Provide the (X, Y) coordinate of the cell's center where the given text is located.  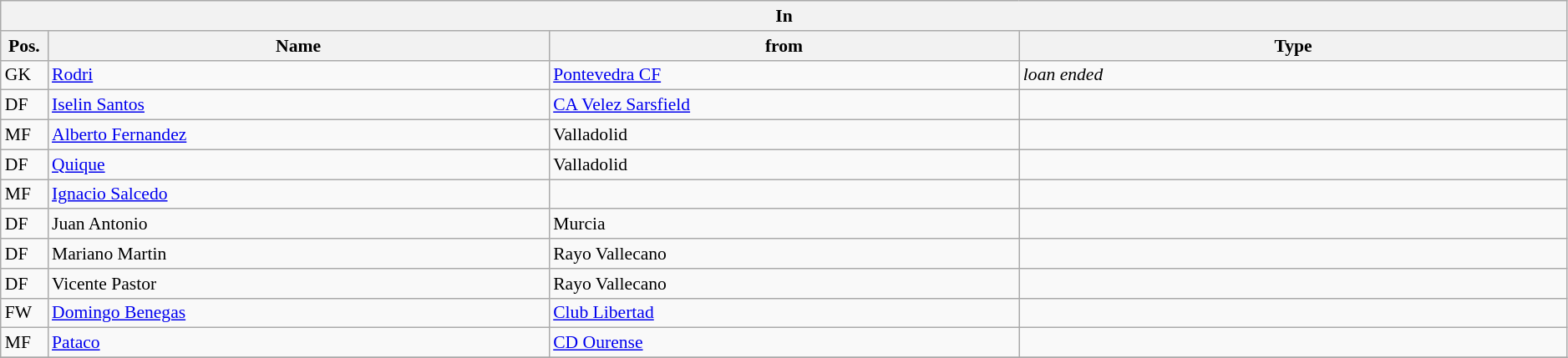
FW (24, 313)
GK (24, 75)
Ignacio Salcedo (298, 194)
Type (1293, 46)
Juan Antonio (298, 224)
Quique (298, 164)
from (784, 46)
Pataco (298, 343)
Alberto Fernandez (298, 135)
Iselin Santos (298, 105)
CD Ourense (784, 343)
loan ended (1293, 75)
CA Velez Sarsfield (784, 105)
Vicente Pastor (298, 284)
Pontevedra CF (784, 75)
Pos. (24, 46)
Rodri (298, 75)
Murcia (784, 224)
Domingo Benegas (298, 313)
Mariano Martin (298, 254)
In (784, 16)
Name (298, 46)
Club Libertad (784, 313)
